Locate the cell with the specified text and output its (X, Y) center coordinate. 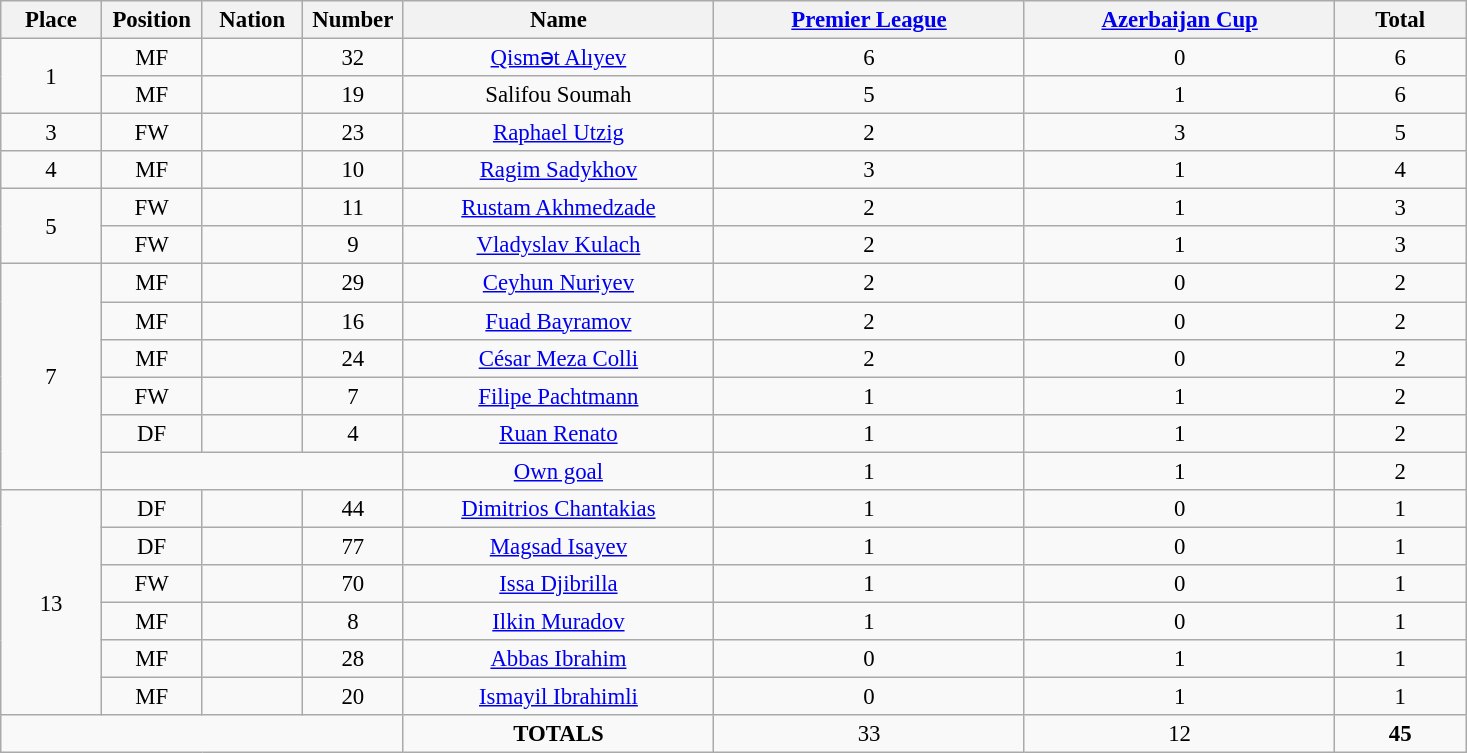
Premier League (870, 20)
Issa Djibrilla (558, 584)
16 (354, 321)
10 (354, 170)
Nation (252, 20)
Ilkin Muradov (558, 621)
29 (354, 283)
19 (354, 95)
13 (52, 603)
Magsad Isayev (558, 546)
Raphael Utzig (558, 133)
Own goal (558, 471)
8 (354, 621)
Position (152, 20)
Ceyhun Nuriyev (558, 283)
24 (354, 358)
Fuad Bayramov (558, 321)
Number (354, 20)
Qismət Alıyev (558, 58)
23 (354, 133)
44 (354, 509)
Abbas Ibrahim (558, 659)
70 (354, 584)
Salifou Soumah (558, 95)
33 (870, 734)
TOTALS (558, 734)
Azerbaijan Cup (1180, 20)
32 (354, 58)
Ruan Renato (558, 433)
Ismayil Ibrahimli (558, 697)
Filipe Pachtmann (558, 396)
11 (354, 208)
Ragim Sadykhov (558, 170)
12 (1180, 734)
Vladyslav Kulach (558, 245)
77 (354, 546)
45 (1400, 734)
Total (1400, 20)
Place (52, 20)
Rustam Akhmedzade (558, 208)
César Meza Colli (558, 358)
20 (354, 697)
28 (354, 659)
Name (558, 20)
Dimitrios Chantakias (558, 509)
9 (354, 245)
